Return (x, y) of the center of cell containing provided text 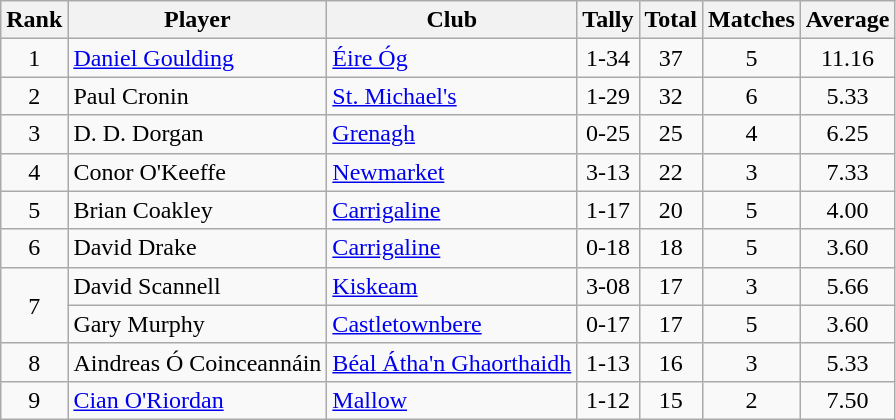
0-17 (608, 324)
Éire Óg (452, 58)
25 (671, 134)
Matches (752, 20)
18 (671, 248)
Aindreas Ó Coinceannáin (198, 362)
4.00 (848, 210)
1-13 (608, 362)
Rank (34, 20)
1-17 (608, 210)
15 (671, 400)
David Drake (198, 248)
22 (671, 172)
St. Michael's (452, 96)
37 (671, 58)
Average (848, 20)
0-18 (608, 248)
1 (34, 58)
32 (671, 96)
Mallow (452, 400)
7.50 (848, 400)
Castletownbere (452, 324)
Béal Átha'n Ghaorthaidh (452, 362)
Grenagh (452, 134)
David Scannell (198, 286)
1-29 (608, 96)
20 (671, 210)
Cian O'Riordan (198, 400)
16 (671, 362)
Total (671, 20)
9 (34, 400)
Conor O'Keeffe (198, 172)
0-25 (608, 134)
3-13 (608, 172)
5.66 (848, 286)
D. D. Dorgan (198, 134)
7 (34, 305)
Brian Coakley (198, 210)
7.33 (848, 172)
Tally (608, 20)
Player (198, 20)
Gary Murphy (198, 324)
1-12 (608, 400)
Kiskeam (452, 286)
Daniel Goulding (198, 58)
11.16 (848, 58)
Club (452, 20)
3-08 (608, 286)
1-34 (608, 58)
8 (34, 362)
Newmarket (452, 172)
6.25 (848, 134)
Paul Cronin (198, 96)
